Provide the (X, Y) coordinate of the cell's center where the given text is located.  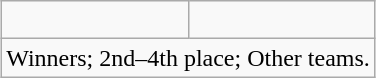
Winners; 2nd–4th place; Other teams. (188, 58)
